Output the [x, y] coordinate of the center of the cell containing the given text.  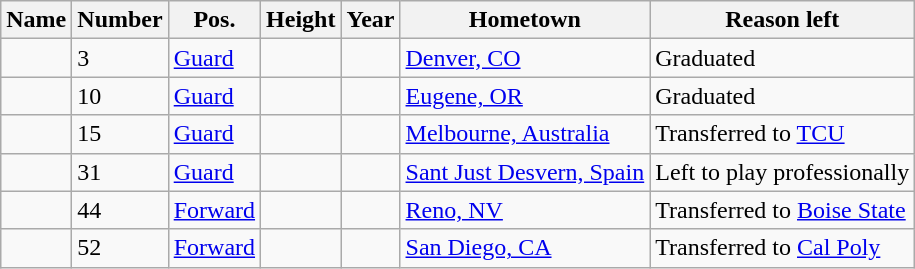
10 [120, 96]
15 [120, 134]
44 [120, 210]
Height [301, 20]
Transferred to Boise State [782, 210]
Year [370, 20]
Eugene, OR [525, 96]
Transferred to Cal Poly [782, 248]
Hometown [525, 20]
52 [120, 248]
Pos. [214, 20]
31 [120, 172]
Melbourne, Australia [525, 134]
Reason left [782, 20]
Reno, NV [525, 210]
San Diego, CA [525, 248]
Transferred to TCU [782, 134]
Denver, CO [525, 58]
Sant Just Desvern, Spain [525, 172]
Number [120, 20]
Left to play professionally [782, 172]
3 [120, 58]
Name [36, 20]
